Search for the cell housing the specified text and yield its (x, y) center coordinate. 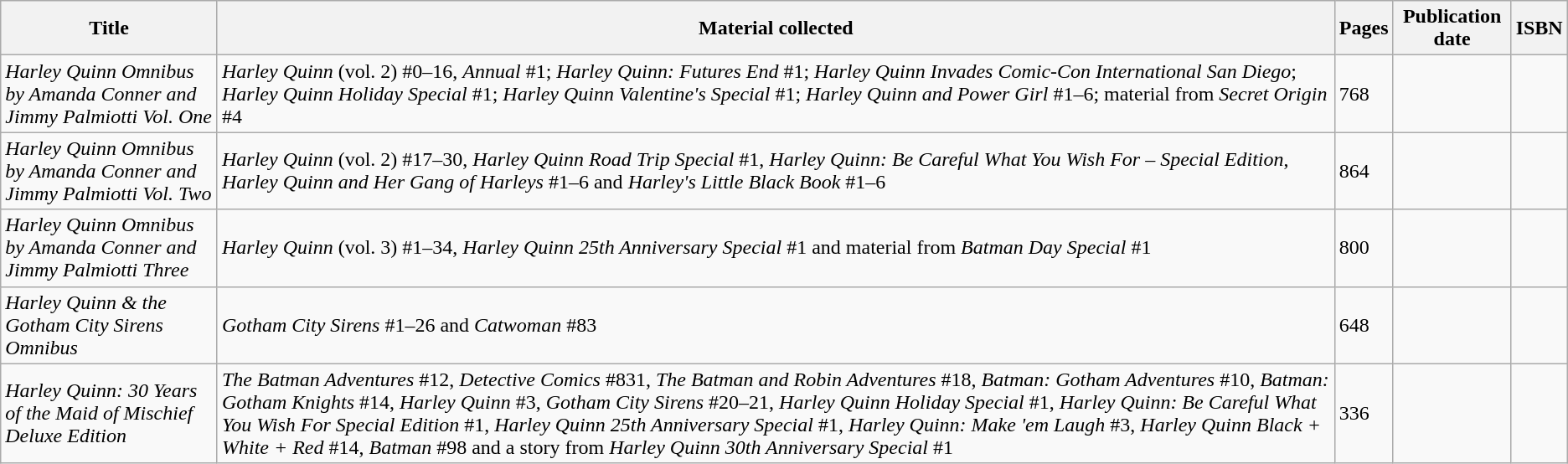
Harley Quinn Omnibus by Amanda Conner and Jimmy Palmiotti Vol. Two (109, 171)
Harley Quinn Omnibus by Amanda Conner and Jimmy Palmiotti Three (109, 248)
Material collected (776, 28)
Harley Quinn Omnibus by Amanda Conner and Jimmy Palmiotti Vol. One (109, 94)
Gotham City Sirens #1–26 and Catwoman #83 (776, 325)
864 (1364, 171)
Harley Quinn & the Gotham City Sirens Omnibus (109, 325)
Title (109, 28)
Harley Quinn: 30 Years of the Maid of Mischief Deluxe Edition (109, 414)
Harley Quinn (vol. 3) #1–34, Harley Quinn 25th Anniversary Special #1 and material from Batman Day Special #1 (776, 248)
800 (1364, 248)
648 (1364, 325)
Pages (1364, 28)
336 (1364, 414)
ISBN (1540, 28)
768 (1364, 94)
Publication date (1452, 28)
